Pinpoint the cell where the given text exists, returning its [x, y] midpoint coordinate. 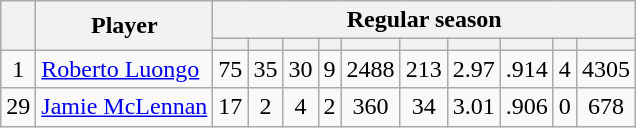
0 [564, 107]
4305 [606, 69]
34 [424, 107]
2.97 [474, 69]
2488 [370, 69]
35 [266, 69]
Jamie McLennan [124, 107]
.914 [526, 69]
9 [330, 69]
30 [300, 69]
17 [230, 107]
3.01 [474, 107]
1 [18, 69]
Player [124, 26]
213 [424, 69]
.906 [526, 107]
Regular season [424, 20]
360 [370, 107]
Roberto Luongo [124, 69]
29 [18, 107]
678 [606, 107]
75 [230, 69]
